Return the [x, y] coordinate for the center point of the cell that contains the specified text.  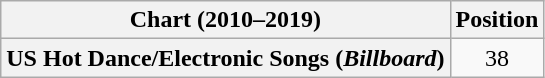
38 [497, 58]
US Hot Dance/Electronic Songs (Billboard) [226, 58]
Chart (2010–2019) [226, 20]
Position [497, 20]
